Detect which cell encompasses the target text, then output its [x, y] center coordinate. 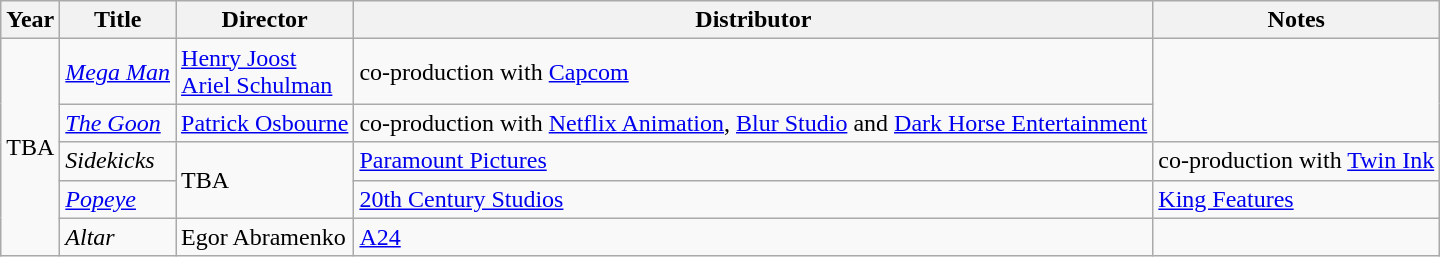
Paramount Pictures [754, 161]
King Features [1296, 199]
Mega Man [118, 72]
The Goon [118, 123]
Popeye [118, 199]
Year [30, 20]
Patrick Osbourne [265, 123]
Distributor [754, 20]
Notes [1296, 20]
co-production with Capcom [754, 72]
A24 [754, 237]
Director [265, 20]
Altar [118, 237]
Sidekicks [118, 161]
Egor Abramenko [265, 237]
Henry JoostAriel Schulman [265, 72]
co-production with Netflix Animation, Blur Studio and Dark Horse Entertainment [754, 123]
20th Century Studios [754, 199]
Title [118, 20]
co-production with Twin Ink [1296, 161]
